Determine the [x, y] coordinate at the center of the cell enclosing the given text.  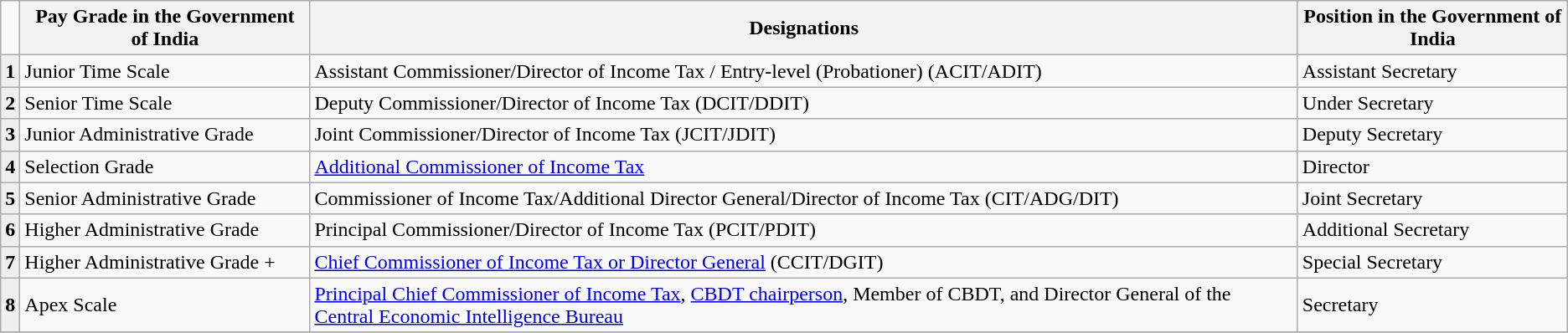
Senior Time Scale [165, 103]
6 [10, 230]
Under Secretary [1432, 103]
Joint Commissioner/Director of Income Tax (JCIT/JDIT) [804, 135]
8 [10, 305]
Position in the Government of India [1432, 28]
Apex Scale [165, 305]
Additional Commissioner of Income Tax [804, 166]
7 [10, 262]
Designations [804, 28]
4 [10, 166]
Chief Commissioner of Income Tax or Director General (CCIT/DGIT) [804, 262]
Deputy Commissioner/Director of Income Tax (DCIT/DDIT) [804, 103]
Higher Administrative Grade [165, 230]
Joint Secretary [1432, 198]
Junior Time Scale [165, 71]
Assistant Commissioner/Director of Income Tax / Entry-level (Probationer) (ACIT/ADIT) [804, 71]
Commissioner of Income Tax/Additional Director General/Director of Income Tax (CIT/ADG/DIT) [804, 198]
3 [10, 135]
1 [10, 71]
Principal Chief Commissioner of Income Tax, CBDT chairperson, Member of CBDT, and Director General of the Central Economic Intelligence Bureau [804, 305]
Special Secretary [1432, 262]
Deputy Secretary [1432, 135]
5 [10, 198]
Assistant Secretary [1432, 71]
Additional Secretary [1432, 230]
Selection Grade [165, 166]
Junior Administrative Grade [165, 135]
2 [10, 103]
Secretary [1432, 305]
Senior Administrative Grade [165, 198]
Higher Administrative Grade + [165, 262]
Pay Grade in the Government of India [165, 28]
Principal Commissioner/Director of Income Tax (PCIT/PDIT) [804, 230]
Director [1432, 166]
